Capture the cell that displays the provided text and extract its (x, y) central coordinate. 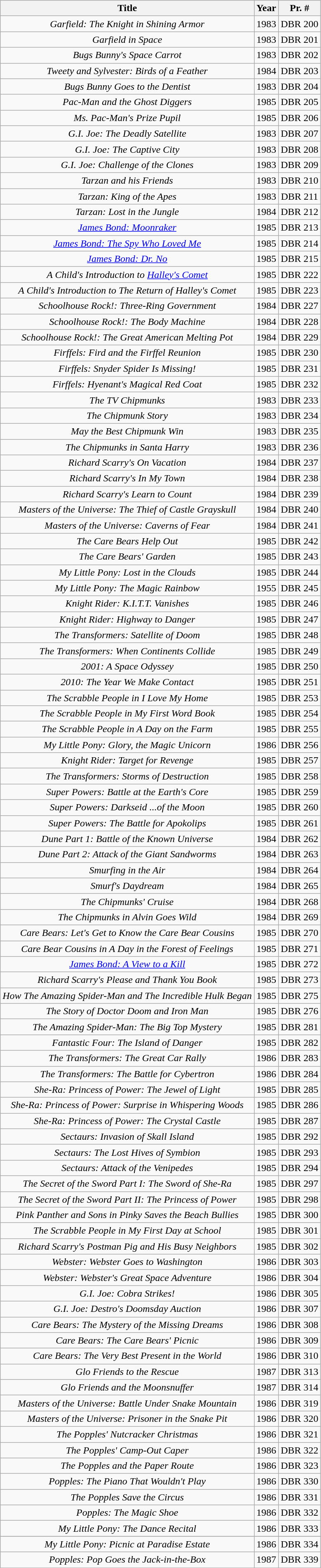
DBR 301 (300, 1231)
DBR 332 (300, 1513)
James Bond: Dr. No (127, 259)
DBR 339 (300, 1560)
DBR 297 (300, 1183)
DBR 229 (300, 337)
DBR 270 (300, 933)
DBR 263 (300, 854)
DBR 231 (300, 369)
DBR 323 (300, 1466)
The Scrabble People in My First Word Book (127, 714)
Garfield in Space (127, 40)
Pink Panther and Sons in Pinky Saves the Beach Bullies (127, 1215)
DBR 319 (300, 1403)
Tarzan: Lost in the Jungle (127, 212)
DBR 264 (300, 870)
DBR 333 (300, 1528)
Masters of the Universe: Battle Under Snake Mountain (127, 1403)
DBR 206 (300, 118)
DBR 293 (300, 1152)
DBR 233 (300, 400)
DBR 310 (300, 1356)
DBR 208 (300, 149)
DBR 320 (300, 1419)
The Story of Doctor Doom and Iron Man (127, 1011)
The Popples' Camp-Out Caper (127, 1450)
Masters of the Universe: Prisoner in the Snake Pit (127, 1419)
DBR 294 (300, 1168)
DBR 207 (300, 133)
The Care Bears' Garden (127, 557)
DBR 298 (300, 1199)
DBR 273 (300, 980)
DBR 211 (300, 196)
Bugs Bunny Goes to the Dentist (127, 86)
Firffels: Fird and the Firffel Reunion (127, 353)
Sectaurs: Attack of the Venipedes (127, 1168)
1955 (266, 588)
DBR 258 (300, 776)
DBR 260 (300, 807)
The Scrabble People in My First Day at School (127, 1231)
She-Ra: Princess of Power: The Crystal Castle (127, 1121)
Tarzan: King of the Apes (127, 196)
DBR 262 (300, 839)
DBR 307 (300, 1309)
DBR 228 (300, 322)
Smurf's Daydream (127, 886)
Bugs Bunny's Space Carrot (127, 55)
How The Amazing Spider-Man and The Incredible Hulk Began (127, 996)
Super Powers: The Battle for Apokolips (127, 823)
G.I. Joe: The Captive City (127, 149)
Knight Rider: K.I.T.T. Vanishes (127, 604)
The Secret of the Sword Part II: The Princess of Power (127, 1199)
DBR 275 (300, 996)
The Transformers: Satellite of Doom (127, 635)
Dune Part 2: Attack of the Giant Sandworms (127, 854)
DBR 282 (300, 1043)
DBR 245 (300, 588)
DBR 276 (300, 1011)
DBR 247 (300, 619)
Year (266, 8)
Glo Friends to the Rescue (127, 1372)
The Transformers: The Battle for Cybertron (127, 1074)
Webster: Webster's Great Space Adventure (127, 1278)
Care Bears: The Very Best Present in the World (127, 1356)
DBR 215 (300, 259)
Care Bears: Let's Get to Know the Care Bear Cousins (127, 933)
DBR 331 (300, 1497)
2001: A Space Odyssey (127, 666)
DBR 314 (300, 1387)
DBR 209 (300, 165)
Tweety and Sylvester: Birds of a Feather (127, 71)
DBR 257 (300, 761)
James Bond: A View to a Kill (127, 964)
The Popples and the Paper Route (127, 1466)
Super Powers: Darkseid ...of the Moon (127, 807)
DBR 200 (300, 24)
May the Best Chipmunk Win (127, 431)
My Little Pony: The Magic Rainbow (127, 588)
Richard Scarry's Postman Pig and His Busy Neighbors (127, 1246)
The Chipmunk Story (127, 415)
Sectaurs: The Lost Hives of Symbion (127, 1152)
DBR 222 (300, 275)
Masters of the Universe: Caverns of Fear (127, 525)
DBR 235 (300, 431)
G.I. Joe: Destro's Doomsday Auction (127, 1309)
Pr. # (300, 8)
DBR 238 (300, 478)
Popples: The Magic Shoe (127, 1513)
My Little Pony: The Dance Recital (127, 1528)
DBR 244 (300, 572)
Care Bears: The Mystery of the Missing Dreams (127, 1325)
DBR 205 (300, 102)
DBR 271 (300, 948)
The Care Bears Help Out (127, 541)
DBR 300 (300, 1215)
DBR 287 (300, 1121)
DBR 303 (300, 1262)
DBR 308 (300, 1325)
DBR 223 (300, 290)
DBR 269 (300, 917)
Popples: The Piano That Wouldn't Play (127, 1482)
The TV Chipmunks (127, 400)
G.I. Joe: Challenge of the Clones (127, 165)
The Transformers: Storms of Destruction (127, 776)
The Chipmunks' Cruise (127, 901)
Glo Friends and the Moonsnuffer (127, 1387)
DBR 285 (300, 1090)
Schoolhouse Rock!: The Great American Melting Pot (127, 337)
The Popples' Nutcracker Christmas (127, 1434)
DBR 254 (300, 714)
DBR 305 (300, 1293)
Fantastic Four: The Island of Danger (127, 1043)
Garfield: The Knight in Shining Armor (127, 24)
My Little Pony: Lost in the Clouds (127, 572)
Firffels: Hyenant's Magical Red Coat (127, 384)
Super Powers: Battle at the Earth's Core (127, 792)
DBR 230 (300, 353)
The Amazing Spider-Man: The Big Top Mystery (127, 1027)
DBR 255 (300, 729)
DBR 240 (300, 510)
The Secret of the Sword Part I: The Sword of She-Ra (127, 1183)
DBR 227 (300, 306)
The Chipmunks in Alvin Goes Wild (127, 917)
My Little Pony: Picnic at Paradise Estate (127, 1544)
DBR 292 (300, 1136)
DBR 237 (300, 463)
DBR 309 (300, 1340)
DBR 334 (300, 1544)
DBR 272 (300, 964)
DBR 256 (300, 745)
She-Ra: Princess of Power: Surprise in Whispering Woods (127, 1105)
DBR 248 (300, 635)
My Little Pony: Glory, the Magic Unicorn (127, 745)
DBR 214 (300, 243)
DBR 239 (300, 494)
Richard Scarry's Learn to Count (127, 494)
G.I. Joe: The Deadly Satellite (127, 133)
Dune Part 1: Battle of the Known Universe (127, 839)
DBR 330 (300, 1482)
A Child's Introduction to Halley's Comet (127, 275)
She-Ra: Princess of Power: The Jewel of Light (127, 1090)
DBR 234 (300, 415)
Knight Rider: Highway to Danger (127, 619)
DBR 322 (300, 1450)
Title (127, 8)
James Bond: The Spy Who Loved Me (127, 243)
DBR 203 (300, 71)
Richard Scarry's Please and Thank You Book (127, 980)
The Transformers: When Continents Collide (127, 651)
Firffels: Snyder Spider Is Missing! (127, 369)
Smurfing in the Air (127, 870)
Richard Scarry's In My Town (127, 478)
DBR 251 (300, 682)
DBR 241 (300, 525)
DBR 204 (300, 86)
DBR 213 (300, 228)
DBR 243 (300, 557)
DBR 321 (300, 1434)
DBR 210 (300, 180)
Schoolhouse Rock!: Three-Ring Government (127, 306)
Tarzan and his Friends (127, 180)
DBR 253 (300, 698)
DBR 236 (300, 447)
DBR 201 (300, 40)
DBR 265 (300, 886)
Richard Scarry's On Vacation (127, 463)
DBR 259 (300, 792)
G.I. Joe: Cobra Strikes! (127, 1293)
Knight Rider: Target for Revenge (127, 761)
Pac-Man and the Ghost Diggers (127, 102)
Ms. Pac-Man's Prize Pupil (127, 118)
The Scrabble People in I Love My Home (127, 698)
DBR 281 (300, 1027)
Sectaurs: Invasion of Skall Island (127, 1136)
James Bond: Moonraker (127, 228)
DBR 304 (300, 1278)
DBR 246 (300, 604)
DBR 284 (300, 1074)
DBR 261 (300, 823)
DBR 202 (300, 55)
Webster: Webster Goes to Washington (127, 1262)
DBR 250 (300, 666)
The Popples Save the Circus (127, 1497)
The Chipmunks in Santa Harry (127, 447)
Care Bears: The Care Bears' Picnic (127, 1340)
DBR 283 (300, 1058)
DBR 242 (300, 541)
DBR 268 (300, 901)
A Child's Introduction to The Return of Halley's Comet (127, 290)
DBR 232 (300, 384)
DBR 249 (300, 651)
The Transformers: The Great Car Rally (127, 1058)
The Scrabble People in A Day on the Farm (127, 729)
DBR 212 (300, 212)
Care Bear Cousins in A Day in the Forest of Feelings (127, 948)
DBR 302 (300, 1246)
Popples: Pop Goes the Jack-in-the-Box (127, 1560)
2010: The Year We Make Contact (127, 682)
DBR 313 (300, 1372)
DBR 286 (300, 1105)
Schoolhouse Rock!: The Body Machine (127, 322)
Masters of the Universe: The Thief of Castle Grayskull (127, 510)
